Find where the given text appears and provide that cell's center as [x, y] coordinate. 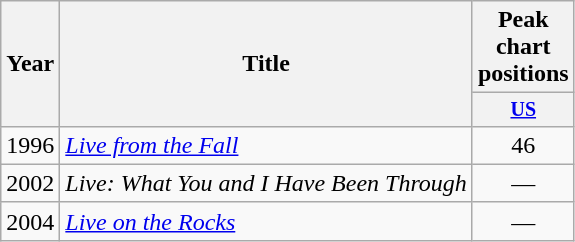
Live on the Rocks [266, 221]
1996 [30, 145]
Title [266, 64]
2004 [30, 221]
46 [523, 145]
Live from the Fall [266, 145]
Year [30, 64]
2002 [30, 183]
Peak chart positions [523, 47]
Live: What You and I Have Been Through [266, 183]
US [523, 110]
